Find where the given text appears and provide that cell's center as (X, Y) coordinate. 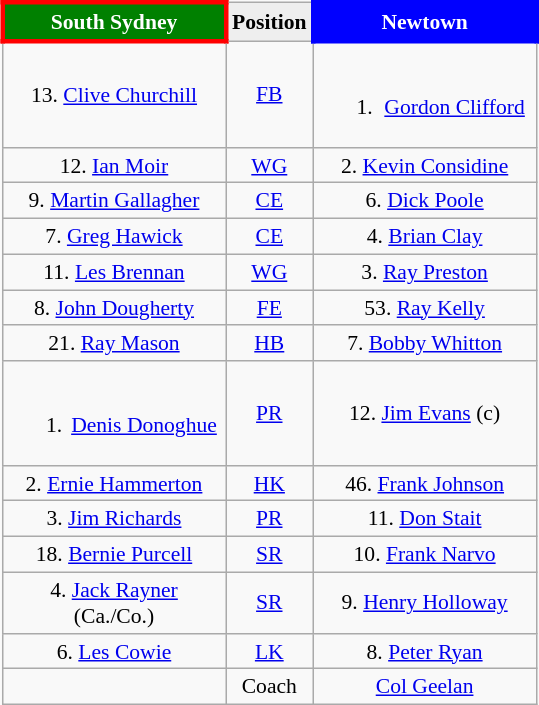
18. Bernie Purcell (114, 555)
12. Ian Moir (114, 165)
FE (270, 308)
3. Ray Preston (424, 272)
Position (270, 22)
FB (270, 94)
8. Peter Ryan (424, 651)
2. Ernie Hammerton (114, 483)
Col Geelan (424, 687)
Newtown (424, 22)
4. Jack Rayner (Ca./Co.) (114, 602)
9. Henry Holloway (424, 602)
12. Jim Evans (c) (424, 413)
3. Jim Richards (114, 519)
9. Martin Gallagher (114, 201)
13. Clive Churchill (114, 94)
7. Greg Hawick (114, 237)
South Sydney (114, 22)
6. Les Cowie (114, 651)
8. John Dougherty (114, 308)
21. Ray Mason (114, 343)
11. Les Brennan (114, 272)
LK (270, 651)
HB (270, 343)
7. Bobby Whitton (424, 343)
Denis Donoghue (114, 413)
6. Dick Poole (424, 201)
53. Ray Kelly (424, 308)
10. Frank Narvo (424, 555)
Gordon Clifford (424, 94)
2. Kevin Considine (424, 165)
4. Brian Clay (424, 237)
46. Frank Johnson (424, 483)
HK (270, 483)
Coach (270, 687)
11. Don Stait (424, 519)
